Capture the cell that displays the provided text and extract its (x, y) central coordinate. 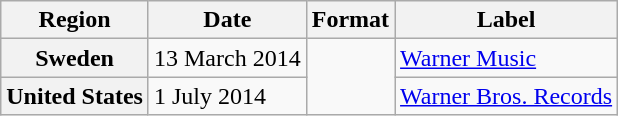
1 July 2014 (227, 96)
Label (506, 20)
Date (227, 20)
13 March 2014 (227, 58)
Warner Music (506, 58)
Sweden (75, 58)
United States (75, 96)
Format (350, 20)
Warner Bros. Records (506, 96)
Region (75, 20)
